Return the [X, Y] coordinate for the center point of the cell that contains the specified text.  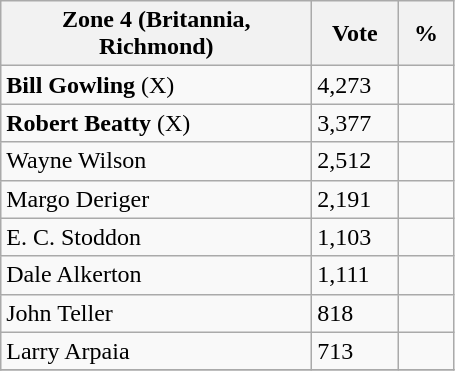
John Teller [156, 313]
818 [355, 313]
Bill Gowling (X) [156, 85]
2,191 [355, 199]
Zone 4 (Britannia, Richmond) [156, 34]
713 [355, 351]
1,103 [355, 237]
2,512 [355, 161]
Vote [355, 34]
E. C. Stoddon [156, 237]
Robert Beatty (X) [156, 123]
3,377 [355, 123]
Wayne Wilson [156, 161]
4,273 [355, 85]
Dale Alkerton [156, 275]
1,111 [355, 275]
Larry Arpaia [156, 351]
% [426, 34]
Margo Deriger [156, 199]
